Output the (X, Y) coordinate of the center of the cell containing the given text.  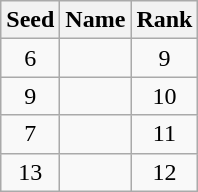
12 (164, 172)
11 (164, 134)
Seed (30, 20)
13 (30, 172)
6 (30, 58)
7 (30, 134)
Rank (164, 20)
10 (164, 96)
Name (96, 20)
